Scan for the cell matching the given text and deliver its (X, Y) coordinate at center. 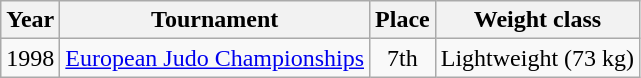
Year (30, 20)
Tournament (215, 20)
1998 (30, 58)
Place (403, 20)
Lightweight (73 kg) (537, 58)
Weight class (537, 20)
7th (403, 58)
European Judo Championships (215, 58)
